Scan for the cell matching the given text and deliver its (x, y) coordinate at center. 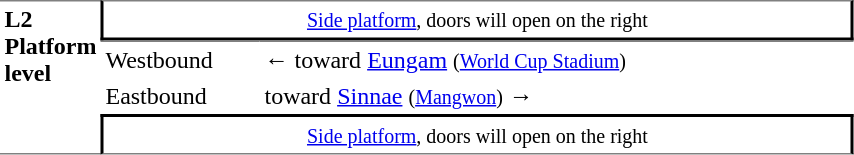
toward Sinnae (Mangwon) → (557, 96)
← toward Eungam (World Cup Stadium) (557, 59)
Westbound (180, 59)
L2Platform level (50, 77)
Eastbound (180, 96)
